Detect which cell encompasses the target text, then output its [X, Y] center coordinate. 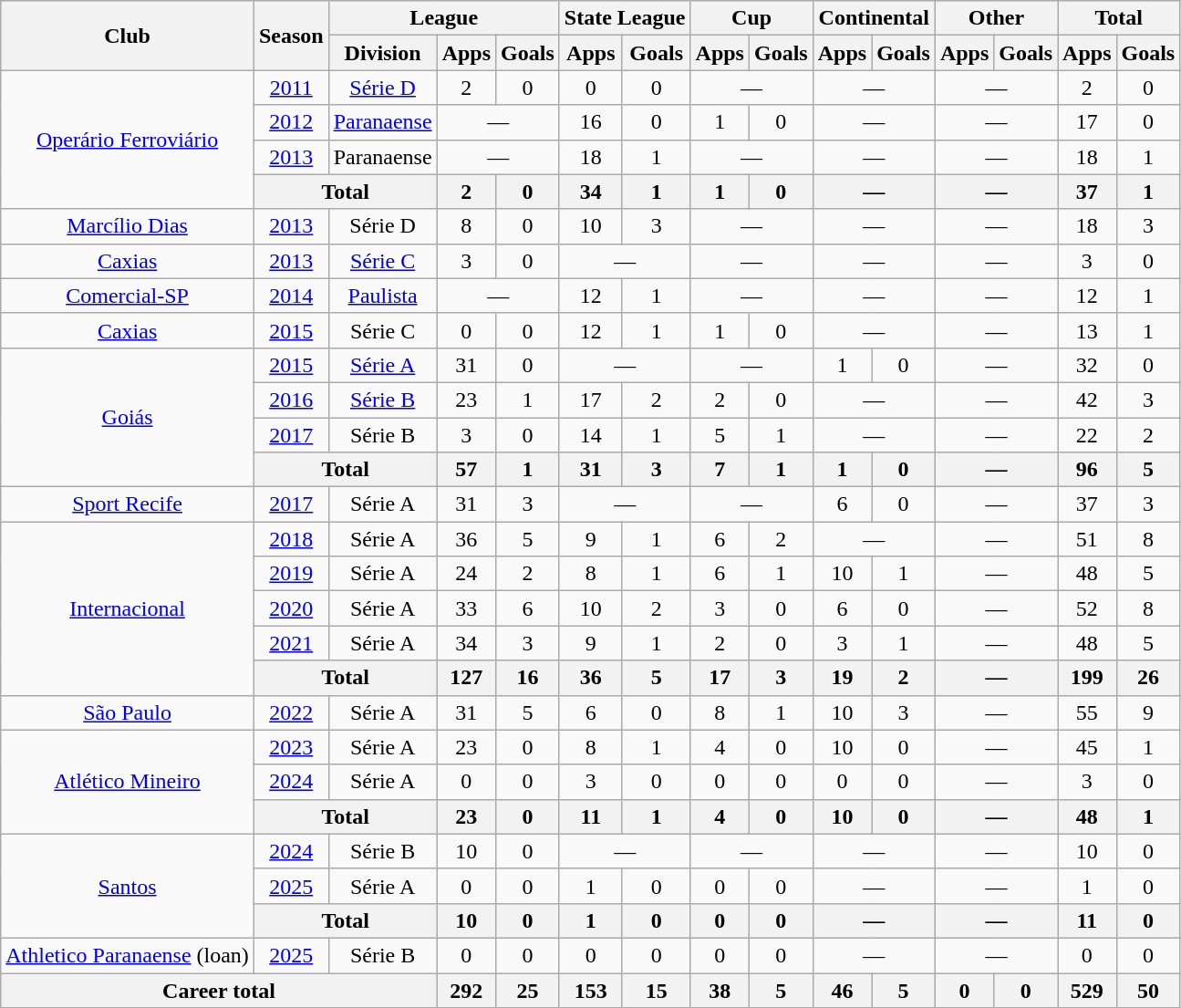
13 [1087, 330]
2012 [291, 122]
Sport Recife [128, 504]
Paulista [383, 296]
State League [625, 18]
51 [1087, 539]
33 [466, 608]
Division [383, 53]
Comercial-SP [128, 296]
Cup [751, 18]
2018 [291, 539]
Internacional [128, 608]
Operário Ferroviário [128, 140]
Athletico Paranaense (loan) [128, 955]
2019 [291, 574]
Atlético Mineiro [128, 782]
127 [466, 678]
Other [996, 18]
Continental [874, 18]
2011 [291, 88]
Marcílio Dias [128, 226]
2022 [291, 712]
292 [466, 990]
38 [720, 990]
Season [291, 36]
153 [591, 990]
14 [591, 435]
52 [1087, 608]
7 [720, 470]
Santos [128, 886]
26 [1148, 678]
Goiás [128, 417]
2023 [291, 747]
45 [1087, 747]
24 [466, 574]
2020 [291, 608]
Club [128, 36]
46 [842, 990]
22 [1087, 435]
2021 [291, 643]
57 [466, 470]
League [443, 18]
529 [1087, 990]
42 [1087, 400]
São Paulo [128, 712]
32 [1087, 365]
2016 [291, 400]
15 [657, 990]
25 [528, 990]
19 [842, 678]
50 [1148, 990]
2014 [291, 296]
96 [1087, 470]
Career total [219, 990]
55 [1087, 712]
199 [1087, 678]
